Detect which cell encompasses the target text, then output its [x, y] center coordinate. 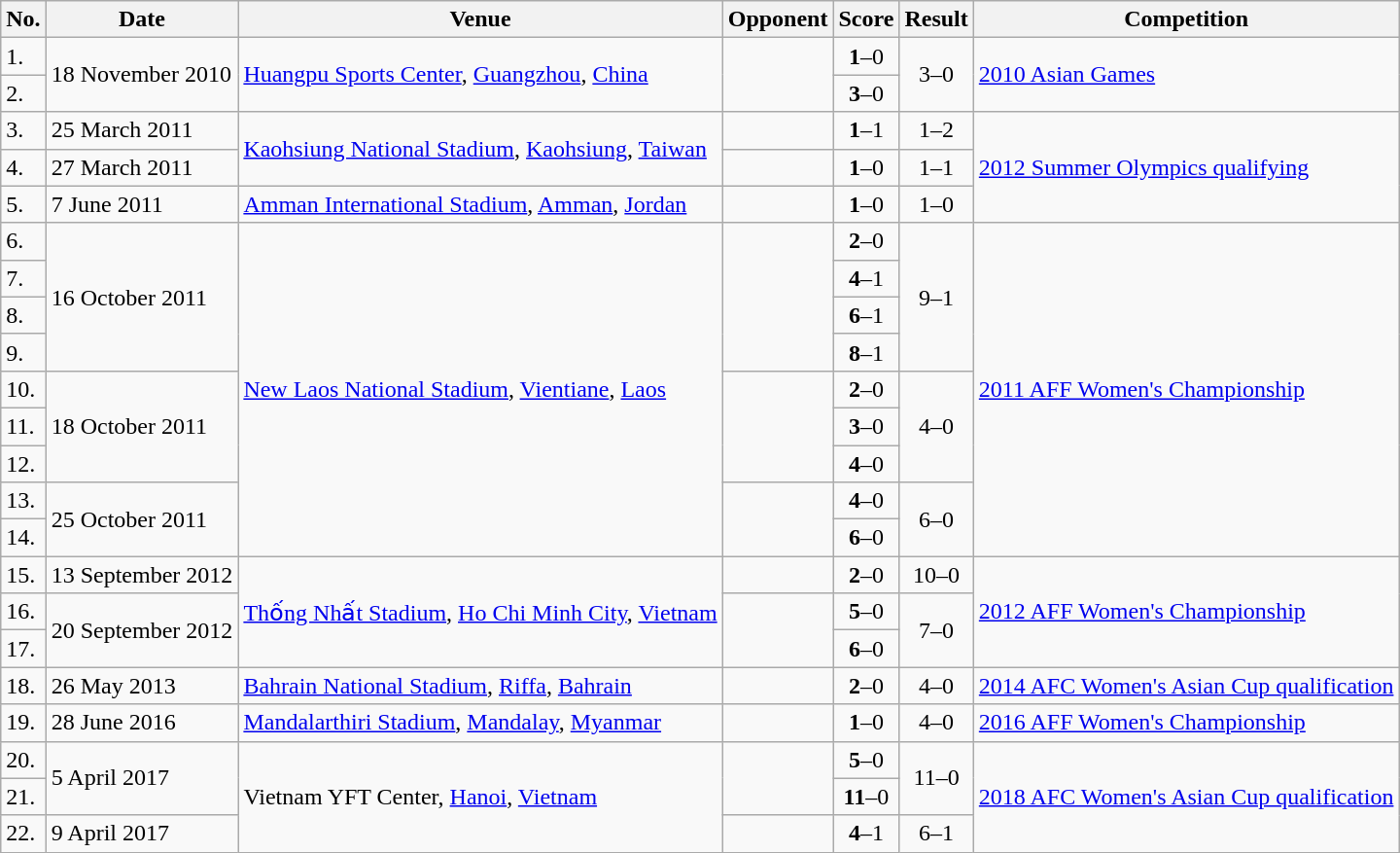
1–2 [936, 130]
5 April 2017 [142, 778]
2011 AFF Women's Championship [1186, 389]
7. [23, 278]
21. [23, 797]
Huangpu Sports Center, Guangzhou, China [480, 75]
14. [23, 538]
3. [23, 130]
Date [142, 19]
25 March 2011 [142, 130]
10–0 [936, 575]
Mandalarthiri Stadium, Mandalay, Myanmar [480, 723]
28 June 2016 [142, 723]
Venue [480, 19]
26 May 2013 [142, 686]
5. [23, 204]
Bahrain National Stadium, Riffa, Bahrain [480, 686]
6. [23, 241]
22. [23, 834]
8. [23, 315]
Opponent [778, 19]
7 June 2011 [142, 204]
2012 Summer Olympics qualifying [1186, 167]
13. [23, 501]
Result [936, 19]
Vietnam YFT Center, Hanoi, Vietnam [480, 797]
2018 AFC Women's Asian Cup qualification [1186, 797]
20 September 2012 [142, 630]
2016 AFF Women's Championship [1186, 723]
8–1 [866, 352]
16. [23, 612]
27 March 2011 [142, 167]
18 October 2011 [142, 426]
15. [23, 575]
11. [23, 426]
7–0 [936, 630]
Amman International Stadium, Amman, Jordan [480, 204]
2014 AFC Women's Asian Cup qualification [1186, 686]
18. [23, 686]
Competition [1186, 19]
2010 Asian Games [1186, 75]
13 September 2012 [142, 575]
New Laos National Stadium, Vientiane, Laos [480, 389]
9. [23, 352]
9–1 [936, 297]
4. [23, 167]
2012 AFF Women's Championship [1186, 612]
10. [23, 389]
Kaohsiung National Stadium, Kaohsiung, Taiwan [480, 149]
19. [23, 723]
16 October 2011 [142, 297]
17. [23, 649]
18 November 2010 [142, 75]
25 October 2011 [142, 519]
No. [23, 19]
1. [23, 56]
9 April 2017 [142, 834]
Score [866, 19]
Thống Nhất Stadium, Ho Chi Minh City, Vietnam [480, 612]
2. [23, 93]
20. [23, 760]
12. [23, 464]
